Return the [x, y] coordinate for the center point of the cell that contains the specified text.  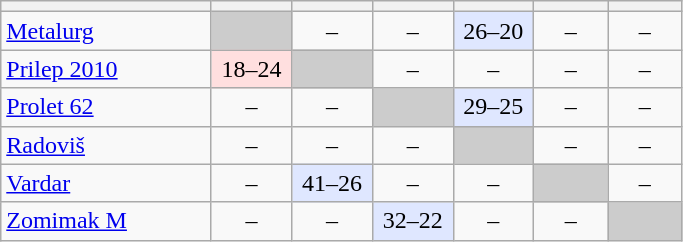
Prolet 62 [106, 107]
29–25 [494, 107]
18–24 [252, 69]
Zomimak M [106, 221]
Prilep 2010 [106, 69]
41–26 [332, 183]
Radoviš [106, 145]
26–20 [494, 31]
32–22 [412, 221]
Vardar [106, 183]
Metalurg [106, 31]
